From the cell containing the given text, extract its center point as [x, y] coordinate. 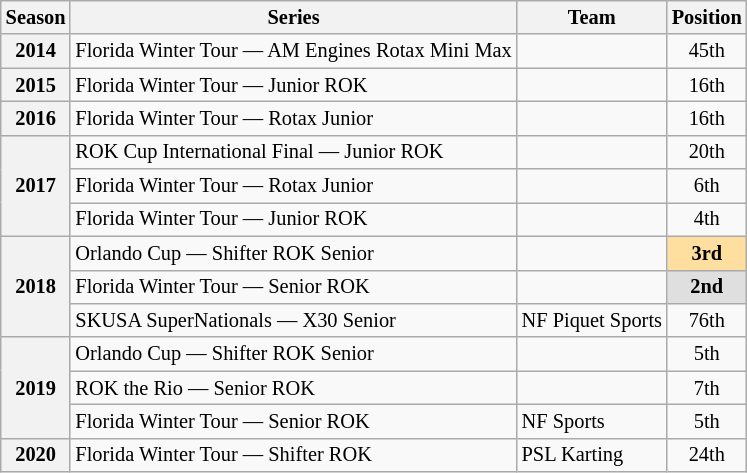
Position [707, 17]
2016 [36, 118]
45th [707, 51]
Florida Winter Tour — AM Engines Rotax Mini Max [293, 51]
2020 [36, 455]
Series [293, 17]
4th [707, 219]
76th [707, 320]
ROK the Rio — Senior ROK [293, 388]
Season [36, 17]
PSL Karting [592, 455]
SKUSA SuperNationals — X30 Senior [293, 320]
24th [707, 455]
Team [592, 17]
2015 [36, 85]
Florida Winter Tour — Shifter ROK [293, 455]
ROK Cup International Final — Junior ROK [293, 152]
2019 [36, 388]
NF Piquet Sports [592, 320]
20th [707, 152]
2017 [36, 186]
3rd [707, 253]
2018 [36, 286]
2014 [36, 51]
6th [707, 186]
7th [707, 388]
2nd [707, 287]
NF Sports [592, 421]
